Identify which cell holds the provided text, then report its (X, Y) central coordinate. 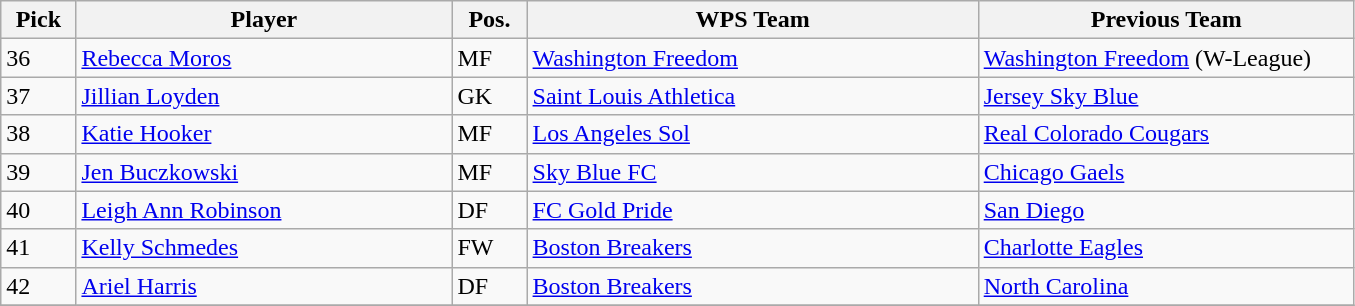
FC Gold Pride (752, 210)
GK (490, 96)
FW (490, 248)
Pos. (490, 20)
Jen Buczkowski (264, 172)
Previous Team (1166, 20)
38 (38, 134)
Kelly Schmedes (264, 248)
37 (38, 96)
Saint Louis Athletica (752, 96)
San Diego (1166, 210)
36 (38, 58)
39 (38, 172)
Rebecca Moros (264, 58)
Charlotte Eagles (1166, 248)
Leigh Ann Robinson (264, 210)
Ariel Harris (264, 286)
Player (264, 20)
Jersey Sky Blue (1166, 96)
Pick (38, 20)
Chicago Gaels (1166, 172)
Washington Freedom (752, 58)
Los Angeles Sol (752, 134)
Katie Hooker (264, 134)
41 (38, 248)
Real Colorado Cougars (1166, 134)
Jillian Loyden (264, 96)
WPS Team (752, 20)
Sky Blue FC (752, 172)
North Carolina (1166, 286)
40 (38, 210)
Washington Freedom (W-League) (1166, 58)
42 (38, 286)
